Extract the (x, y) coordinate from the center of the cell holding the provided text.  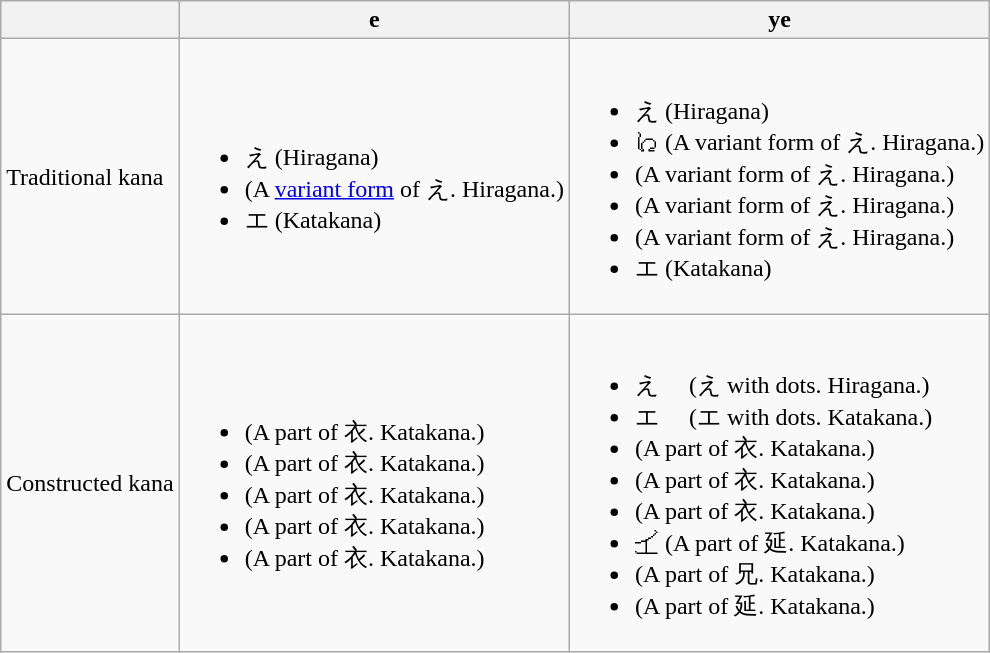
え (Hiragana) (A variant form of え. Hiragana.)エ (Katakana) (374, 176)
(A part of 衣. Katakana.) (A part of 衣. Katakana.) (A part of 衣. Katakana.) (A part of 衣. Katakana.) (A part of 衣. Katakana.) (374, 483)
ye (779, 20)
e (374, 20)
Traditional kana (90, 176)
Constructed kana (90, 483)
